Output the (X, Y) coordinate of the center of the cell containing the given text.  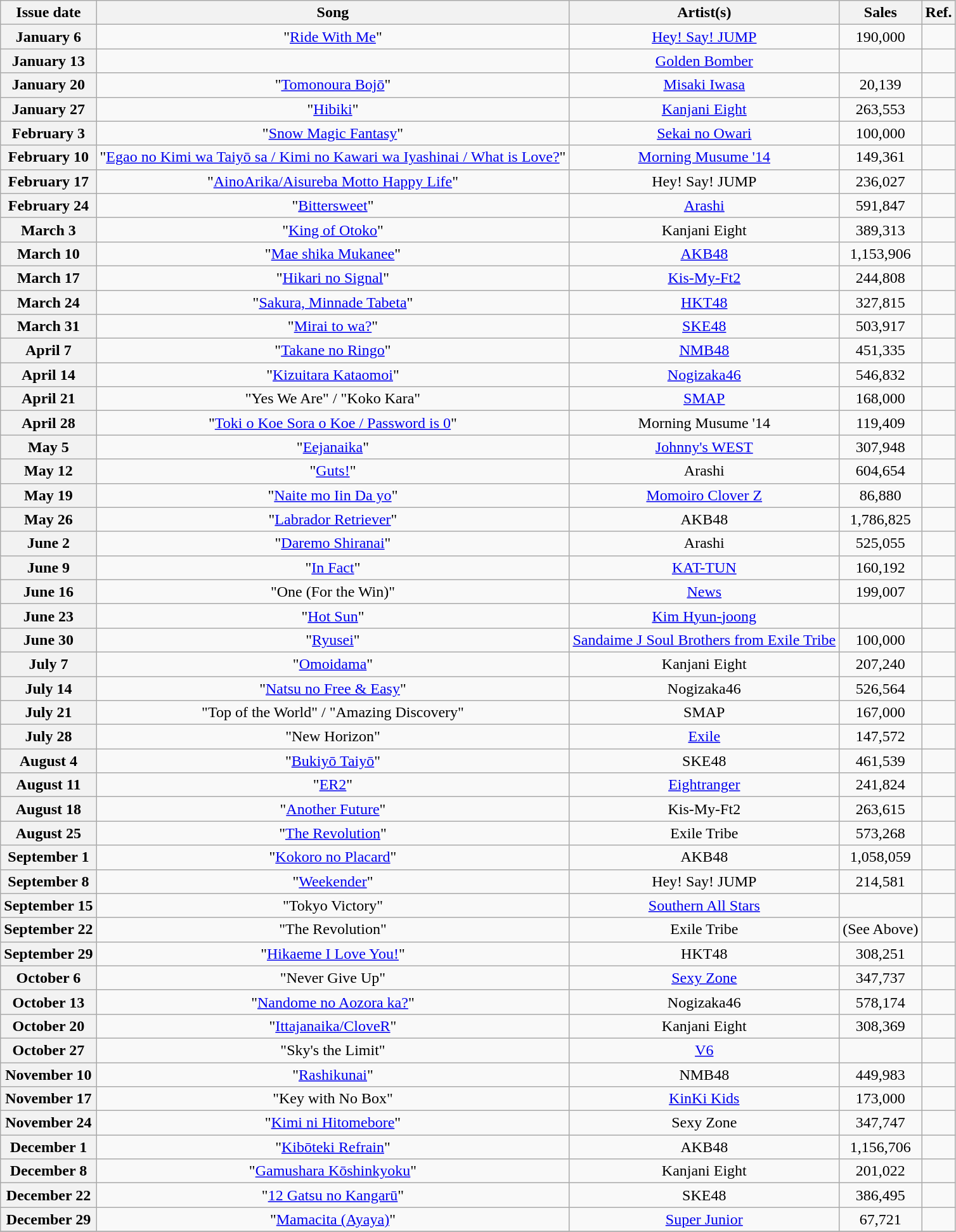
Sales (881, 13)
449,983 (881, 1075)
(See Above) (881, 930)
September 29 (48, 954)
Momoiro Clover Z (704, 495)
149,361 (881, 157)
June 16 (48, 592)
"Toki o Koe Sora o Koe / Password is 0" (333, 423)
"Snow Magic Fantasy" (333, 133)
160,192 (881, 567)
"One (For the Win)" (333, 592)
"Hot Sun" (333, 616)
"Mirai to wa?" (333, 327)
20,139 (881, 85)
December 29 (48, 1219)
Song (333, 13)
April 21 (48, 399)
168,000 (881, 399)
KAT-TUN (704, 567)
Super Junior (704, 1219)
Exile (704, 737)
December 8 (48, 1171)
February 10 (48, 157)
March 3 (48, 230)
"Tomonoura Bojō" (333, 85)
1,058,059 (881, 857)
214,581 (881, 881)
March 31 (48, 327)
327,815 (881, 302)
525,055 (881, 543)
January 20 (48, 85)
1,786,825 (881, 519)
236,027 (881, 181)
Ref. (938, 13)
Sekai no Owari (704, 133)
"12 Gatsu no Kangarū" (333, 1195)
February 24 (48, 205)
News (704, 592)
July 21 (48, 713)
"Kizuitara Kataomoi" (333, 375)
"Nandome no Aozora ka?" (333, 1002)
578,174 (881, 1002)
Eightranger (704, 785)
573,268 (881, 833)
March 17 (48, 278)
"ER2" (333, 785)
"Labrador Retriever" (333, 519)
"Kimi ni Hitomebore" (333, 1123)
67,721 (881, 1219)
June 9 (48, 567)
604,654 (881, 471)
April 7 (48, 351)
"King of Otoko" (333, 230)
January 13 (48, 61)
"Bittersweet" (333, 205)
1,156,706 (881, 1147)
389,313 (881, 230)
June 23 (48, 616)
"Ride With Me" (333, 37)
December 1 (48, 1147)
190,000 (881, 37)
January 6 (48, 37)
173,000 (881, 1099)
October 6 (48, 978)
September 8 (48, 881)
Issue date (48, 13)
"Tokyo Victory" (333, 905)
"Top of the World" / "Amazing Discovery" (333, 713)
"Gamushara Kōshinkyoku" (333, 1171)
147,572 (881, 737)
"Naite mo Iin Da yo" (333, 495)
March 10 (48, 254)
"Hikaeme I Love You!" (333, 954)
526,564 (881, 688)
August 18 (48, 809)
Golden Bomber (704, 61)
Southern All Stars (704, 905)
April 14 (48, 375)
263,615 (881, 809)
May 5 (48, 447)
347,737 (881, 978)
Artist(s) (704, 13)
Misaki Iwasa (704, 85)
July 28 (48, 737)
"Sakura, Minnade Tabeta" (333, 302)
"Weekender" (333, 881)
546,832 (881, 375)
V6 (704, 1050)
September 15 (48, 905)
"Kibōteki Refrain" (333, 1147)
461,539 (881, 761)
October 27 (48, 1050)
December 22 (48, 1195)
"In Fact" (333, 567)
591,847 (881, 205)
"Hikari no Signal" (333, 278)
April 28 (48, 423)
July 14 (48, 688)
"Sky's the Limit" (333, 1050)
207,240 (881, 664)
"New Horizon" (333, 737)
"Mamacita (Ayaya)" (333, 1219)
"Takane no Ringo" (333, 351)
"Never Give Up" (333, 978)
March 24 (48, 302)
308,369 (881, 1026)
February 17 (48, 181)
KinKi Kids (704, 1099)
244,808 (881, 278)
November 24 (48, 1123)
347,747 (881, 1123)
"Omoidama" (333, 664)
263,553 (881, 109)
October 13 (48, 1002)
386,495 (881, 1195)
"Ryusei" (333, 640)
119,409 (881, 423)
167,000 (881, 713)
"Guts!" (333, 471)
Kim Hyun-joong (704, 616)
"Daremo Shiranai" (333, 543)
February 3 (48, 133)
"Yes We Are" / "Koko Kara" (333, 399)
199,007 (881, 592)
"Kokoro no Placard" (333, 857)
June 30 (48, 640)
November 10 (48, 1075)
201,022 (881, 1171)
Johnny's WEST (704, 447)
241,824 (881, 785)
451,335 (881, 351)
January 27 (48, 109)
"Egao no Kimi wa Taiyō sa / Kimi no Kawari wa Iyashinai / What is Love?" (333, 157)
Sandaime J Soul Brothers from Exile Tribe (704, 640)
"Natsu no Free & Easy" (333, 688)
May 19 (48, 495)
"Bukiyō Taiyō" (333, 761)
July 7 (48, 664)
June 2 (48, 543)
August 11 (48, 785)
May 12 (48, 471)
308,251 (881, 954)
August 4 (48, 761)
"Eejanaika" (333, 447)
"Rashikunai" (333, 1075)
August 25 (48, 833)
1,153,906 (881, 254)
"Key with No Box" (333, 1099)
September 22 (48, 930)
May 26 (48, 519)
"Ittajanaika/CloveR" (333, 1026)
503,917 (881, 327)
"AinoArika/Aisureba Motto Happy Life" (333, 181)
"Hibiki" (333, 109)
86,880 (881, 495)
October 20 (48, 1026)
307,948 (881, 447)
"Mae shika Mukanee" (333, 254)
September 1 (48, 857)
"Another Future" (333, 809)
November 17 (48, 1099)
